Return (X, Y) of the center of cell containing provided text 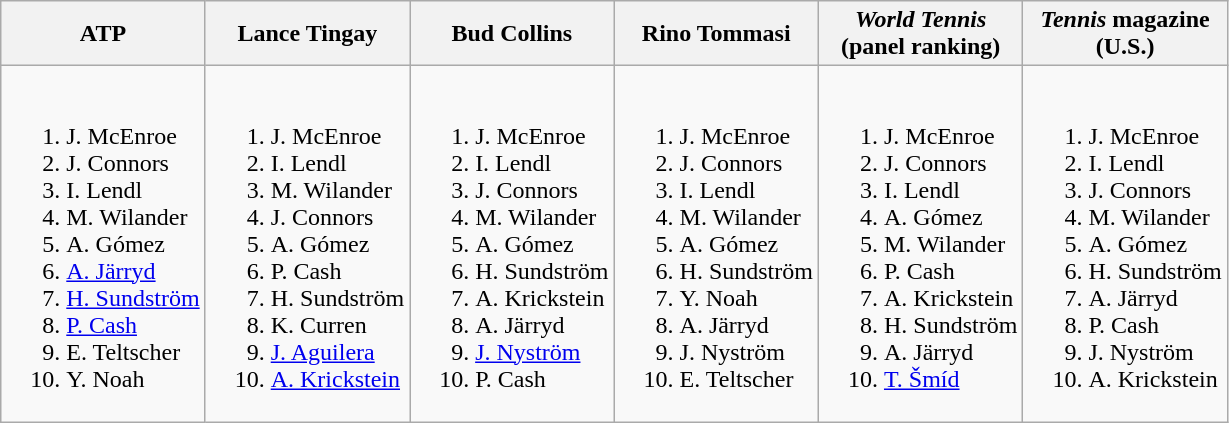
Bud Collins (512, 34)
J. McEnroe I. Lendl J. Connors M. Wilander A. Gómez H. Sundström A. Krickstein A. Järryd J. Nyström P. Cash (512, 244)
ATP (103, 34)
World Tennis(panel ranking) (920, 34)
Rino Tommasi (716, 34)
J. McEnroe I. Lendl M. Wilander J. Connors A. Gómez P. Cash H. Sundström K. Curren J. Aguilera A. Krickstein (307, 244)
Tennis magazine(U.S.) (1125, 34)
J. McEnroe J. Connors I. Lendl M. Wilander A. Gómez A. Järryd H. Sundström P. Cash E. Teltscher Y. Noah (103, 244)
J. McEnroe I. Lendl J. Connors M. Wilander A. Gómez H. Sundström A. Järryd P. Cash J. Nyström A. Krickstein (1125, 244)
Lance Tingay (307, 34)
J. McEnroe J. Connors I. Lendl A. Gómez M. Wilander P. Cash A. Krickstein H. Sundström A. Järryd T. Šmíd (920, 244)
J. McEnroe J. Connors I. Lendl M. Wilander A. Gómez H. Sundström Y. Noah A. Järryd J. Nyström E. Teltscher (716, 244)
